Capture the cell that displays the provided text and extract its (x, y) central coordinate. 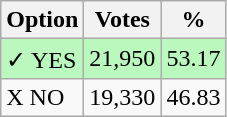
46.83 (194, 97)
21,950 (122, 59)
Votes (122, 20)
✓ YES (42, 59)
19,330 (122, 97)
53.17 (194, 59)
X NO (42, 97)
% (194, 20)
Option (42, 20)
